From the cell containing the given text, extract its center point as [X, Y] coordinate. 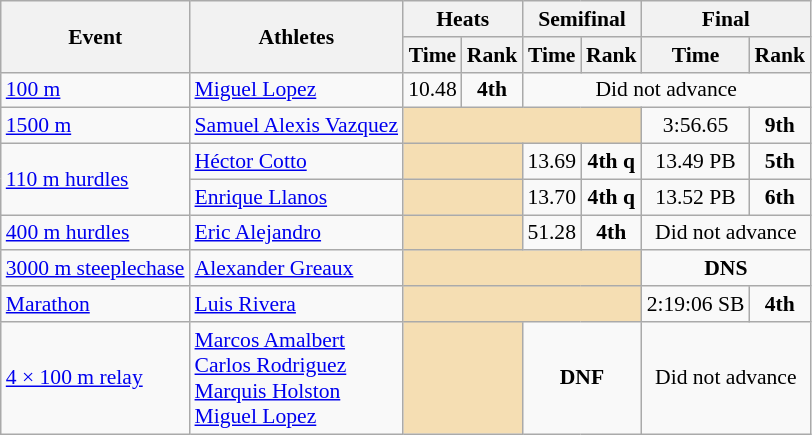
13.52 PB [696, 197]
9th [780, 126]
4 × 100 m relay [96, 378]
Samuel Alexis Vazquez [297, 126]
3000 m steeplechase [96, 269]
Enrique Llanos [297, 197]
100 m [96, 90]
2:19:06 SB [696, 304]
51.28 [552, 233]
Alexander Greaux [297, 269]
13.49 PB [696, 162]
13.69 [552, 162]
5th [780, 162]
Marcos AmalbertCarlos RodriguezMarquis HolstonMiguel Lopez [297, 378]
Athletes [297, 36]
Miguel Lopez [297, 90]
DNS [726, 269]
13.70 [552, 197]
Semifinal [582, 19]
DNF [582, 378]
Event [96, 36]
Luis Rivera [297, 304]
Heats [462, 19]
Héctor Cotto [297, 162]
10.48 [432, 90]
6th [780, 197]
3:56.65 [696, 126]
1500 m [96, 126]
Final [726, 19]
400 m hurdles [96, 233]
Eric Alejandro [297, 233]
Marathon [96, 304]
110 m hurdles [96, 180]
